Detect which cell encompasses the target text, then output its [X, Y] center coordinate. 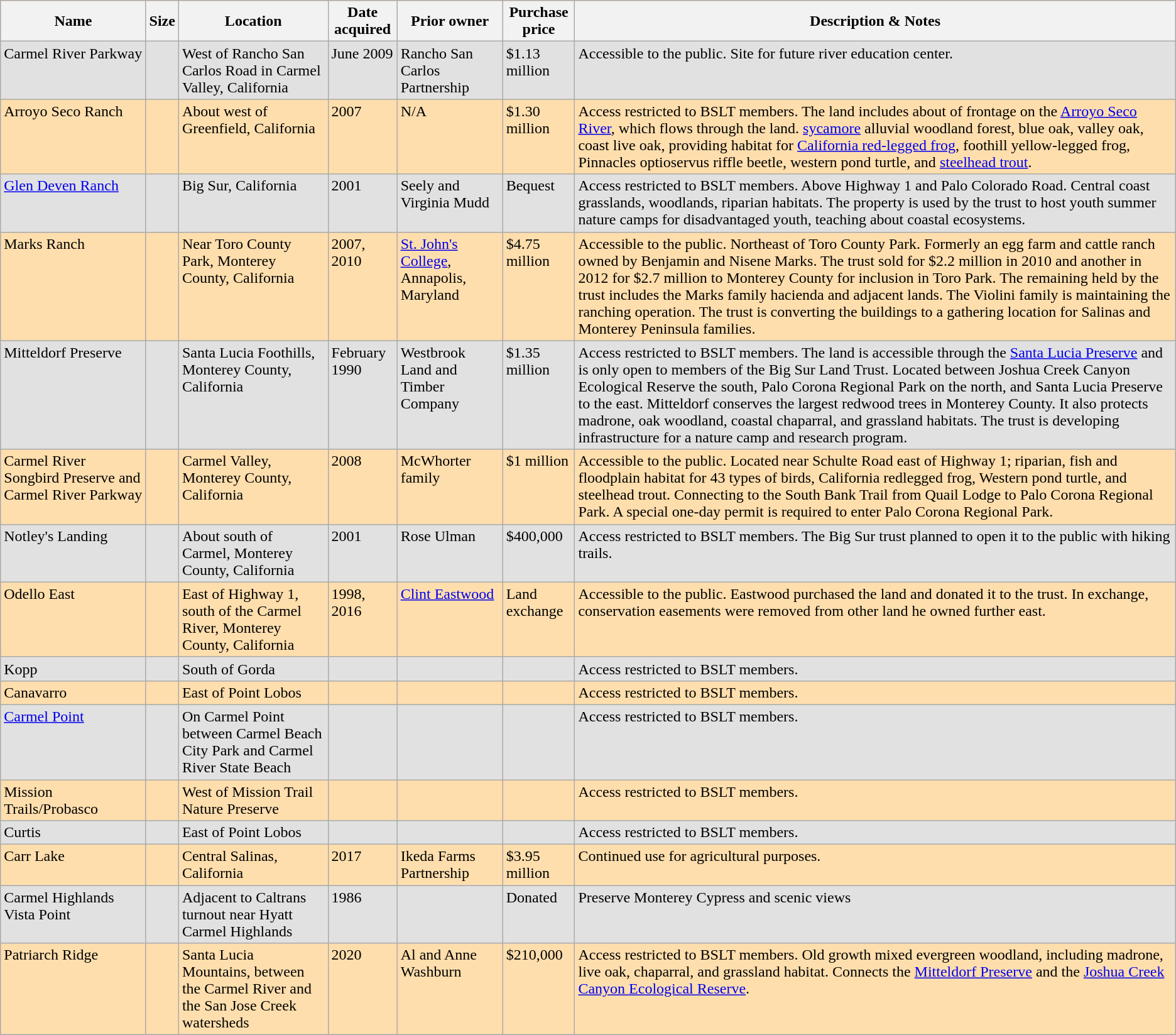
Al and Anne Washburn [450, 989]
Continued use for agricultural purposes. [875, 865]
Name [73, 21]
Description & Notes [875, 21]
Rose Ulman [450, 553]
Patriarch Ridge [73, 989]
Kopp [73, 669]
Access restricted to BSLT members. The Big Sur trust planned to open it to the public with hiking trails. [875, 553]
N/A [450, 137]
February 1990 [362, 395]
2020 [362, 989]
Mission Trails/Probasco [73, 799]
West of Rancho San Carlos Road in Carmel Valley, California [253, 70]
Carmel Highlands Vista Point [73, 914]
St. John's College, Annapolis, Maryland [450, 287]
$1.13 million [539, 70]
$1 million [539, 486]
South of Gorda [253, 669]
Marks Ranch [73, 287]
Santa Lucia Mountains, between the Carmel River and the San Jose Creek watersheds [253, 989]
About south of Carmel, Monterey County, California [253, 553]
June 2009 [362, 70]
Westbrook Land and Timber Company [450, 395]
Seely and Virginia Mudd [450, 203]
Bequest [539, 203]
Near Toro County Park, Monterey County, California [253, 287]
Donated [539, 914]
McWhorter family [450, 486]
Carmel River Songbird Preserve and Carmel River Parkway [73, 486]
Date acquired [362, 21]
Prior owner [450, 21]
Central Salinas, California [253, 865]
Santa Lucia Foothills, Monterey County, California [253, 395]
Rancho San Carlos Partnership [450, 70]
1998, 2016 [362, 620]
Big Sur, California [253, 203]
$1.35 million [539, 395]
Land exchange [539, 620]
2007 [362, 137]
$1.30 million [539, 137]
East of Highway 1, south of the Carmel River, Monterey County, California [253, 620]
Mitteldorf Preserve [73, 395]
About west of Greenfield, California [253, 137]
Preserve Monterey Cypress and scenic views [875, 914]
$4.75 million [539, 287]
$210,000 [539, 989]
Adjacent to Caltrans turnout near Hyatt Carmel Highlands [253, 914]
Location [253, 21]
Purchase price [539, 21]
Accessible to the public. Site for future river education center. [875, 70]
Notley's Landing [73, 553]
2008 [362, 486]
On Carmel Point between Carmel Beach City Park and Carmel River State Beach [253, 742]
2007, 2010 [362, 287]
Carmel Point [73, 742]
West of Mission Trail Nature Preserve [253, 799]
Size [162, 21]
Curtis [73, 833]
$400,000 [539, 553]
Carmel Valley, Monterey County, California [253, 486]
$3.95 million [539, 865]
2017 [362, 865]
Odello East [73, 620]
Canavarro [73, 693]
Arroyo Seco Ranch [73, 137]
Carr Lake [73, 865]
Glen Deven Ranch [73, 203]
Ikeda Farms Partnership [450, 865]
1986 [362, 914]
Carmel River Parkway [73, 70]
Clint Eastwood [450, 620]
